From the cell containing the given text, extract its center point as (x, y) coordinate. 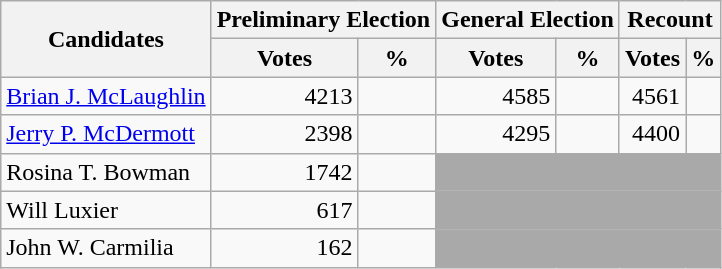
Recount (670, 20)
Rosina T. Bowman (106, 172)
2398 (284, 134)
4295 (496, 134)
4561 (652, 96)
Jerry P. McDermott (106, 134)
4213 (284, 96)
1742 (284, 172)
General Election (528, 20)
617 (284, 210)
162 (284, 248)
Candidates (106, 39)
Preliminary Election (324, 20)
John W. Carmilia (106, 248)
4585 (496, 96)
Brian J. McLaughlin (106, 96)
4400 (652, 134)
Will Luxier (106, 210)
